Search for the cell housing the specified text and yield its [X, Y] center coordinate. 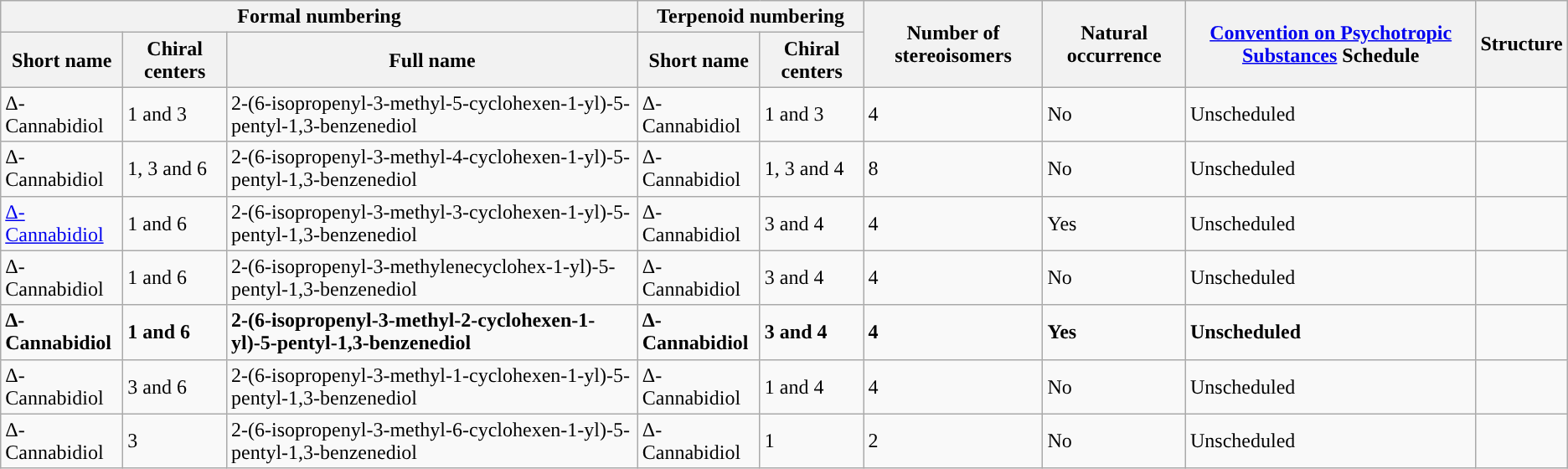
2-(6-isopropenyl-3-methyl-6-cyclohexen-1-yl)-5-pentyl-1,3-benzenediol [432, 441]
Structure [1521, 44]
2-(6-isopropenyl-3-methyl-1-cyclohexen-1-yl)-5-pentyl-1,3-benzenediol [432, 387]
3 [175, 441]
1, 3 and 6 [175, 169]
Formal numbering [319, 17]
1 [812, 441]
2-(6-isopropenyl-3-methylenecyclohex-1-yl)-5-pentyl-1,3-benzenediol [432, 278]
2-(6-isopropenyl-3-methyl-2-cyclohexen-1-yl)-5-pentyl-1,3-benzenediol [432, 332]
Convention on Psychotropic Substances Schedule [1330, 44]
1 and 4 [812, 387]
1, 3 and 4 [812, 169]
Natural occurrence [1114, 44]
Full name [432, 60]
2-(6-isopropenyl-3-methyl-4-cyclohexen-1-yl)-5-pentyl-1,3-benzenediol [432, 169]
3 and 6 [175, 387]
Terpenoid numbering [750, 17]
8 [953, 169]
2 [953, 441]
2-(6-isopropenyl-3-methyl-3-cyclohexen-1-yl)-5-pentyl-1,3-benzenediol [432, 223]
2-(6-isopropenyl-3-methyl-5-cyclohexen-1-yl)-5-pentyl-1,3-benzenediol [432, 114]
Number of stereoisomers [953, 44]
